Capture the cell that displays the provided text and extract its [x, y] central coordinate. 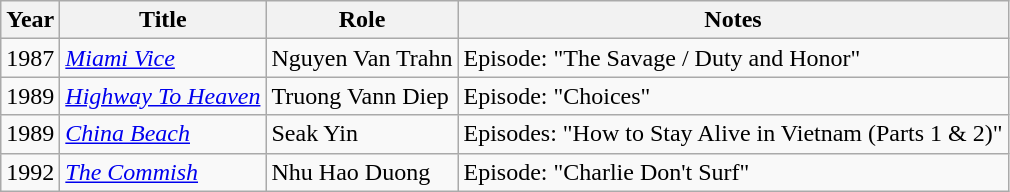
Nguyen Van Trahn [362, 58]
Year [30, 20]
China Beach [163, 134]
Episode: "Choices" [733, 96]
1992 [30, 172]
Seak Yin [362, 134]
Episode: "The Savage / Duty and Honor" [733, 58]
Truong Vann Diep [362, 96]
Title [163, 20]
Nhu Hao Duong [362, 172]
Role [362, 20]
Episodes: "How to Stay Alive in Vietnam (Parts 1 & 2)" [733, 134]
Miami Vice [163, 58]
1987 [30, 58]
The Commish [163, 172]
Notes [733, 20]
Highway To Heaven [163, 96]
Episode: "Charlie Don't Surf" [733, 172]
